Return (X, Y) of the center of cell containing provided text 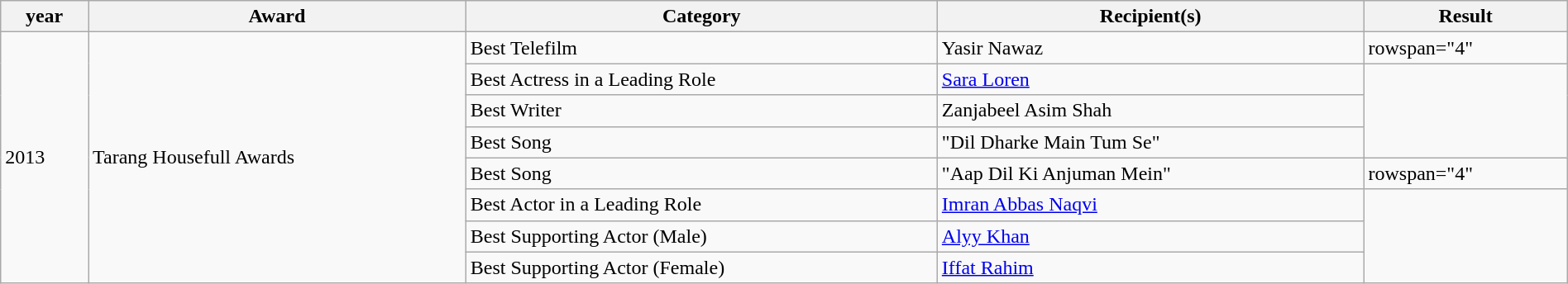
Best Actor in a Leading Role (701, 205)
Zanjabeel Asim Shah (1150, 111)
Recipient(s) (1150, 17)
2013 (45, 158)
Category (701, 17)
Alyy Khan (1150, 236)
"Dil Dharke Main Tum Se" (1150, 142)
Imran Abbas Naqvi (1150, 205)
Best Supporting Actor (Female) (701, 267)
Iffat Rahim (1150, 267)
Award (276, 17)
Yasir Nawaz (1150, 48)
Best Supporting Actor (Male) (701, 236)
Sara Loren (1150, 79)
Best Telefilm (701, 48)
Tarang Housefull Awards (276, 158)
Best Writer (701, 111)
"Aap Dil Ki Anjuman Mein" (1150, 173)
Result (1465, 17)
Best Actress in a Leading Role (701, 79)
year (45, 17)
